For the text-containing cell, return its midpoint in [X, Y] coordinate format. 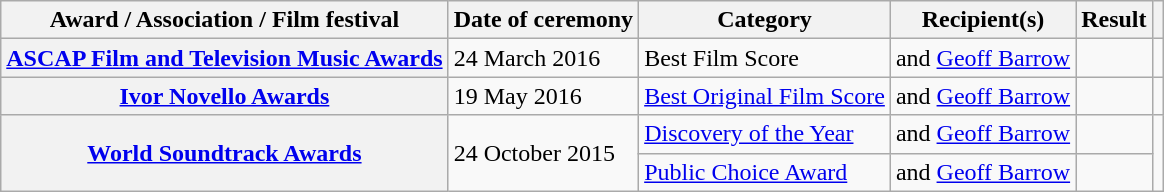
World Soundtrack Awards [224, 153]
Best Original Film Score [765, 96]
Result [1114, 20]
Category [765, 20]
19 May 2016 [544, 96]
Discovery of the Year [765, 134]
Date of ceremony [544, 20]
Public Choice Award [765, 172]
Recipient(s) [982, 20]
Ivor Novello Awards [224, 96]
Best Film Score [765, 58]
Award / Association / Film festival [224, 20]
ASCAP Film and Television Music Awards [224, 58]
24 March 2016 [544, 58]
24 October 2015 [544, 153]
